Determine the [x, y] coordinate at the center of the cell enclosing the given text.  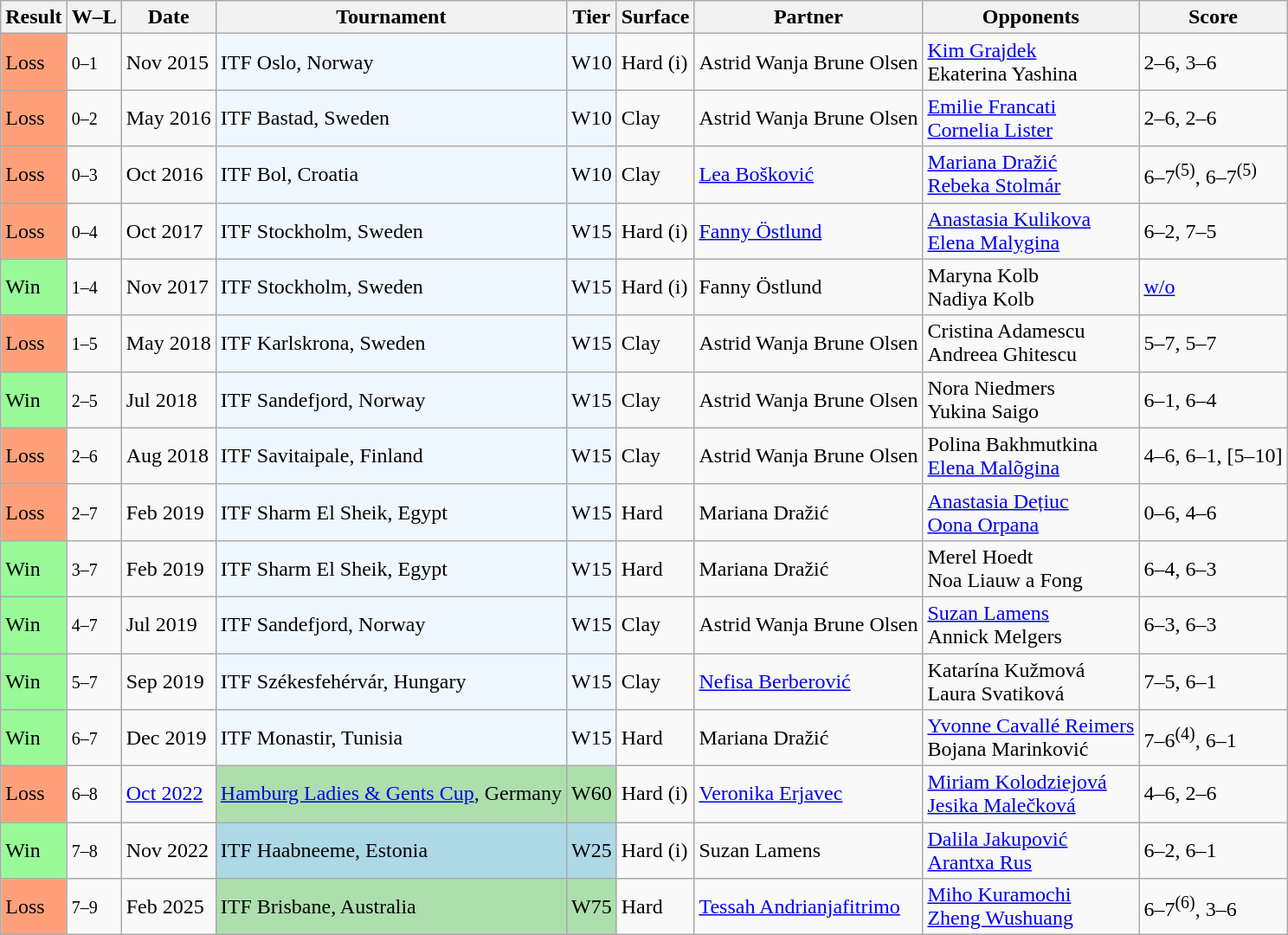
6–7(5), 6–7(5) [1214, 175]
Polina Bakhmutkina Elena Malõgina [1031, 455]
Dalila Jakupović Arantxa Rus [1031, 850]
7–6(4), 6–1 [1214, 738]
6–4, 6–3 [1214, 568]
Tier [591, 17]
w/o [1214, 287]
W–L [93, 17]
0–1 [93, 62]
0–3 [93, 175]
6–3, 6–3 [1214, 625]
ITF Brisbane, Australia [391, 907]
6–7 [93, 738]
7–5, 6–1 [1214, 680]
Sep 2019 [168, 680]
Surface [655, 17]
6–8 [93, 795]
Katarína Kužmová Laura Svatiková [1031, 680]
ITF Savitaipale, Finland [391, 455]
Oct 2017 [168, 230]
2–6, 3–6 [1214, 62]
Yvonne Cavallé Reimers Bojana Marinković [1031, 738]
Jul 2018 [168, 400]
ITF Székesfehérvár, Hungary [391, 680]
4–6, 6–1, [5–10] [1214, 455]
4–7 [93, 625]
ITF Bastad, Sweden [391, 118]
7–9 [93, 907]
Opponents [1031, 17]
4–6, 2–6 [1214, 795]
Nov 2017 [168, 287]
Mariana Dražić Rebeka Stolmár [1031, 175]
Miriam Kolodziejová Jesika Malečková [1031, 795]
May 2018 [168, 343]
2–6, 2–6 [1214, 118]
May 2016 [168, 118]
Suzan Lamens [808, 850]
ITF Haabneeme, Estonia [391, 850]
Veronika Erjavec [808, 795]
0–6, 4–6 [1214, 513]
Nefisa Berberović [808, 680]
Maryna Kolb Nadiya Kolb [1031, 287]
Emilie Francati Cornelia Lister [1031, 118]
2–5 [93, 400]
Anastasia Dețiuc Oona Orpana [1031, 513]
Tessah Andrianjafitrimo [808, 907]
Feb 2025 [168, 907]
0–4 [93, 230]
Kim Grajdek Ekaterina Yashina [1031, 62]
5–7, 5–7 [1214, 343]
Oct 2016 [168, 175]
0–2 [93, 118]
Miho Kuramochi Zheng Wushuang [1031, 907]
6–1, 6–4 [1214, 400]
Cristina Adamescu Andreea Ghitescu [1031, 343]
Lea Bošković [808, 175]
Score [1214, 17]
Suzan Lamens Annick Melgers [1031, 625]
ITF Karlskrona, Sweden [391, 343]
W25 [591, 850]
ITF Oslo, Norway [391, 62]
ITF Bol, Croatia [391, 175]
1–4 [93, 287]
Tournament [391, 17]
Anastasia Kulikova Elena Malygina [1031, 230]
Partner [808, 17]
3–7 [93, 568]
Oct 2022 [168, 795]
Jul 2019 [168, 625]
ITF Monastir, Tunisia [391, 738]
W75 [591, 907]
Date [168, 17]
6–2, 7–5 [1214, 230]
Nov 2022 [168, 850]
W60 [591, 795]
Dec 2019 [168, 738]
1–5 [93, 343]
7–8 [93, 850]
Aug 2018 [168, 455]
6–2, 6–1 [1214, 850]
2–6 [93, 455]
Nov 2015 [168, 62]
Nora Niedmers Yukina Saigo [1031, 400]
Result [34, 17]
2–7 [93, 513]
5–7 [93, 680]
6–7(6), 3–6 [1214, 907]
Hamburg Ladies & Gents Cup, Germany [391, 795]
Merel Hoedt Noa Liauw a Fong [1031, 568]
